Capture the cell that displays the provided text and extract its [X, Y] central coordinate. 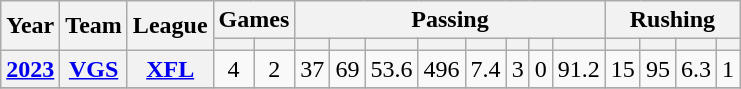
XFL [170, 69]
VGS [94, 69]
Games [254, 20]
37 [312, 69]
91.2 [578, 69]
Team [94, 26]
69 [348, 69]
15 [622, 69]
4 [234, 69]
2 [274, 69]
53.6 [392, 69]
6.3 [696, 69]
Rushing [672, 20]
1 [728, 69]
95 [658, 69]
Year [30, 26]
496 [442, 69]
League [170, 26]
Passing [450, 20]
2023 [30, 69]
7.4 [486, 69]
0 [540, 69]
3 [518, 69]
